Identify which cell holds the provided text, then report its (X, Y) central coordinate. 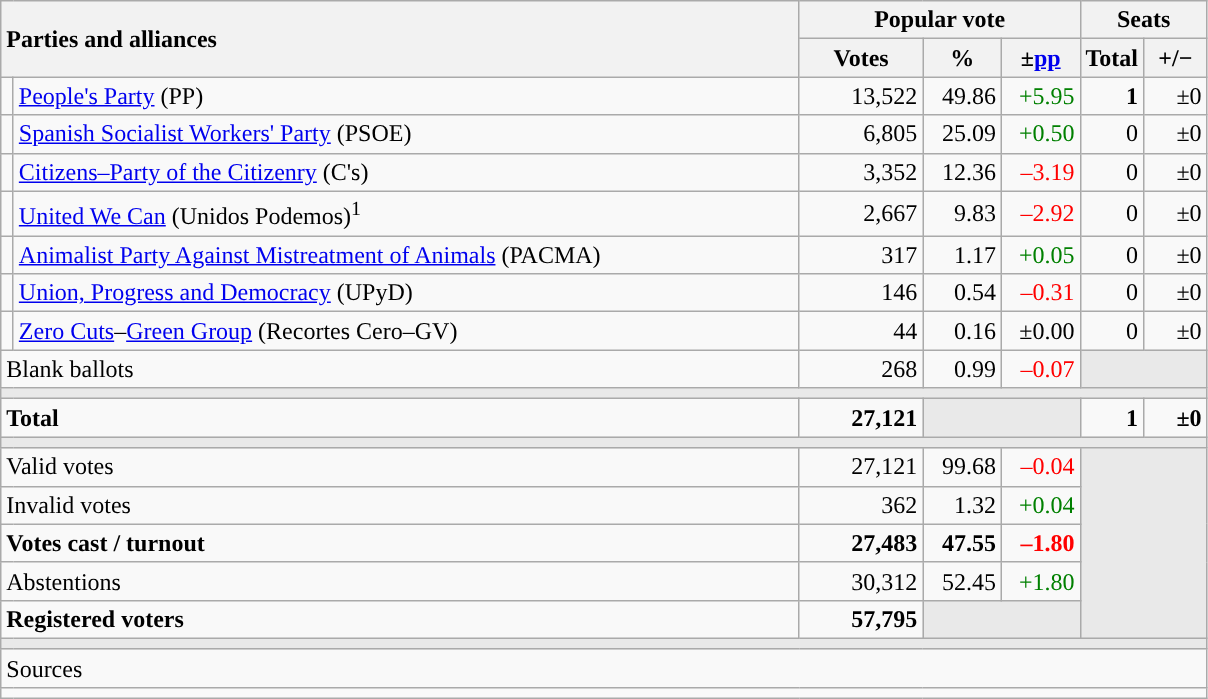
–0.04 (1040, 467)
–0.07 (1040, 369)
±0.00 (1040, 331)
Zero Cuts–Green Group (Recortes Cero–GV) (406, 331)
268 (861, 369)
+0.50 (1040, 134)
±pp (1040, 58)
317 (861, 255)
Popular vote (940, 20)
362 (861, 505)
13,522 (861, 96)
44 (861, 331)
Spanish Socialist Workers' Party (PSOE) (406, 134)
Registered voters (400, 619)
Parties and alliances (400, 39)
–1.80 (1040, 543)
12.36 (962, 172)
People's Party (PP) (406, 96)
52.45 (962, 581)
Invalid votes (400, 505)
–3.19 (1040, 172)
+0.05 (1040, 255)
–2.92 (1040, 214)
Blank ballots (400, 369)
30,312 (861, 581)
1.32 (962, 505)
+1.80 (1040, 581)
Sources (604, 668)
Votes cast / turnout (400, 543)
6,805 (861, 134)
Citizens–Party of the Citizenry (C's) (406, 172)
0.16 (962, 331)
0.54 (962, 293)
Abstentions (400, 581)
% (962, 58)
Seats (1144, 20)
Valid votes (400, 467)
0.99 (962, 369)
2,667 (861, 214)
Animalist Party Against Mistreatment of Animals (PACMA) (406, 255)
27,483 (861, 543)
1.17 (962, 255)
+0.04 (1040, 505)
3,352 (861, 172)
+5.95 (1040, 96)
9.83 (962, 214)
–0.31 (1040, 293)
Union, Progress and Democracy (UPyD) (406, 293)
57,795 (861, 619)
Votes (861, 58)
25.09 (962, 134)
146 (861, 293)
47.55 (962, 543)
+/− (1176, 58)
49.86 (962, 96)
United We Can (Unidos Podemos)1 (406, 214)
99.68 (962, 467)
